Output the (X, Y) coordinate of the center of the cell containing the given text.  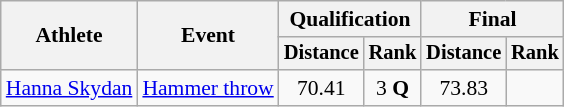
3 Q (393, 88)
Qualification (350, 19)
Final (492, 19)
73.83 (464, 88)
Hanna Skydan (70, 88)
Event (208, 36)
Hammer throw (208, 88)
70.41 (322, 88)
Athlete (70, 36)
